Detect which cell encompasses the target text, then output its [x, y] center coordinate. 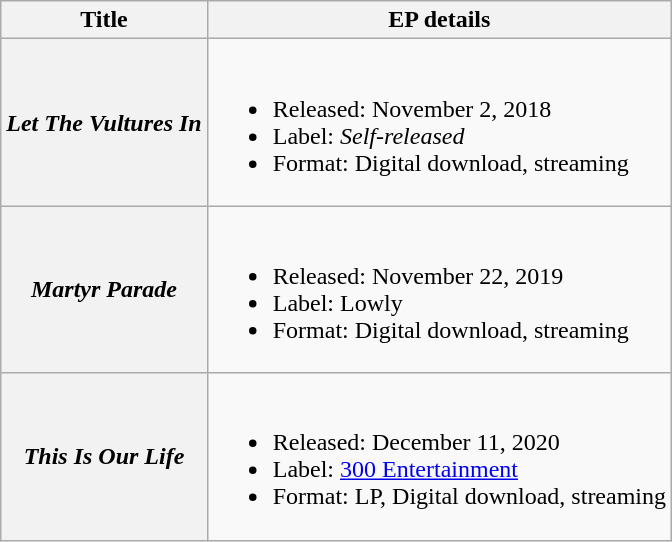
EP details [439, 20]
Title [104, 20]
Released: November 2, 2018Label: Self-releasedFormat: Digital download, streaming [439, 122]
Let The Vultures In [104, 122]
Released: December 11, 2020Label: 300 EntertainmentFormat: LP, Digital download, streaming [439, 456]
Martyr Parade [104, 290]
This Is Our Life [104, 456]
Released: November 22, 2019Label: LowlyFormat: Digital download, streaming [439, 290]
